Extract the [X, Y] coordinate from the center of the cell holding the provided text.  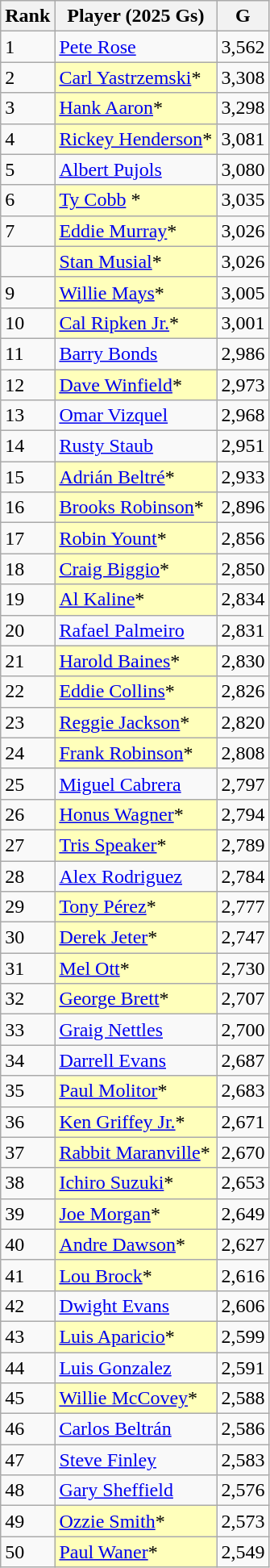
2,576 [243, 1491]
Cal Ripken Jr.* [135, 323]
11 [27, 353]
2 [27, 77]
39 [27, 1214]
Willie McCovey* [135, 1399]
36 [27, 1122]
49 [27, 1521]
Player (2025 Gs) [135, 16]
19 [27, 600]
Robin Yount* [135, 538]
2,730 [243, 968]
Hank Aaron* [135, 108]
2,586 [243, 1429]
Ozzie Smith* [135, 1521]
44 [27, 1368]
10 [27, 323]
Joe Morgan* [135, 1214]
2,896 [243, 508]
29 [27, 907]
Ken Griffey Jr.* [135, 1122]
Adrián Beltré* [135, 477]
2,649 [243, 1214]
2,794 [243, 814]
2,671 [243, 1122]
22 [27, 692]
G [243, 16]
2,653 [243, 1183]
3 [27, 108]
Mel Ott* [135, 968]
2,670 [243, 1152]
46 [27, 1429]
2,856 [243, 538]
50 [27, 1552]
21 [27, 661]
24 [27, 753]
2,784 [243, 876]
Gary Sheffield [135, 1491]
George Brett* [135, 999]
2,797 [243, 784]
2,820 [243, 722]
Eddie Murray* [135, 231]
2,830 [243, 661]
18 [27, 569]
Brooks Robinson* [135, 508]
2,986 [243, 353]
23 [27, 722]
Alex Rodriguez [135, 876]
3,298 [243, 108]
Andre Dawson* [135, 1244]
2,616 [243, 1275]
2,789 [243, 845]
Craig Biggio* [135, 569]
Carlos Beltrán [135, 1429]
15 [27, 477]
Dave Winfield* [135, 385]
4 [27, 139]
Tony Pérez* [135, 907]
40 [27, 1244]
Derek Jeter* [135, 938]
Graig Nettles [135, 1030]
Paul Waner* [135, 1552]
Stan Musial* [135, 261]
33 [27, 1030]
Omar Vizquel [135, 416]
9 [27, 292]
5 [27, 169]
20 [27, 630]
Albert Pujols [135, 169]
Rusty Staub [135, 446]
2,968 [243, 416]
2,588 [243, 1399]
38 [27, 1183]
43 [27, 1336]
7 [27, 231]
Eddie Collins* [135, 692]
3,005 [243, 292]
Miguel Cabrera [135, 784]
Ichiro Suzuki* [135, 1183]
16 [27, 508]
25 [27, 784]
Rafael Palmeiro [135, 630]
14 [27, 446]
Dwight Evans [135, 1306]
Willie Mays* [135, 292]
32 [27, 999]
13 [27, 416]
2,850 [243, 569]
2,687 [243, 1060]
2,583 [243, 1460]
30 [27, 938]
3,001 [243, 323]
2,933 [243, 477]
42 [27, 1306]
35 [27, 1091]
Rickey Henderson* [135, 139]
Frank Robinson* [135, 753]
Pete Rose [135, 47]
2,707 [243, 999]
26 [27, 814]
Al Kaline* [135, 600]
2,606 [243, 1306]
Honus Wagner* [135, 814]
2,573 [243, 1521]
3,081 [243, 139]
Luis Aparicio* [135, 1336]
17 [27, 538]
3,308 [243, 77]
2,777 [243, 907]
Barry Bonds [135, 353]
31 [27, 968]
27 [27, 845]
2,599 [243, 1336]
2,808 [243, 753]
Rank [27, 16]
2,951 [243, 446]
2,747 [243, 938]
28 [27, 876]
2,683 [243, 1091]
47 [27, 1460]
Luis Gonzalez [135, 1368]
2,591 [243, 1368]
Lou Brock* [135, 1275]
Paul Molitor* [135, 1091]
2,826 [243, 692]
Reggie Jackson* [135, 722]
45 [27, 1399]
1 [27, 47]
Carl Yastrzemski* [135, 77]
Rabbit Maranville* [135, 1152]
2,831 [243, 630]
2,627 [243, 1244]
6 [27, 200]
Ty Cobb * [135, 200]
48 [27, 1491]
41 [27, 1275]
3,562 [243, 47]
34 [27, 1060]
2,549 [243, 1552]
2,834 [243, 600]
12 [27, 385]
Steve Finley [135, 1460]
Tris Speaker* [135, 845]
37 [27, 1152]
2,973 [243, 385]
3,080 [243, 169]
Harold Baines* [135, 661]
2,700 [243, 1030]
3,035 [243, 200]
Darrell Evans [135, 1060]
